Search for the cell housing the specified text and yield its [x, y] center coordinate. 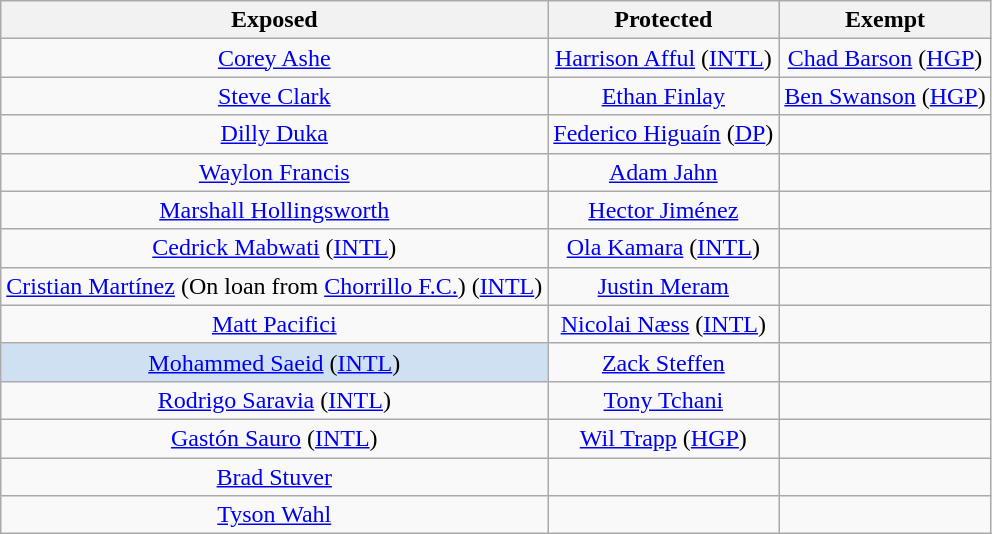
Ben Swanson (HGP) [885, 96]
Hector Jiménez [664, 210]
Exempt [885, 20]
Steve Clark [274, 96]
Wil Trapp (HGP) [664, 438]
Matt Pacifici [274, 324]
Cristian Martínez (On loan from Chorrillo F.C.) (INTL) [274, 286]
Waylon Francis [274, 172]
Dilly Duka [274, 134]
Corey Ashe [274, 58]
Cedrick Mabwati (INTL) [274, 248]
Chad Barson (HGP) [885, 58]
Justin Meram [664, 286]
Brad Stuver [274, 477]
Federico Higuaín (DP) [664, 134]
Tony Tchani [664, 400]
Adam Jahn [664, 172]
Zack Steffen [664, 362]
Tyson Wahl [274, 515]
Harrison Afful (INTL) [664, 58]
Ethan Finlay [664, 96]
Nicolai Næss (INTL) [664, 324]
Marshall Hollingsworth [274, 210]
Gastón Sauro (INTL) [274, 438]
Protected [664, 20]
Ola Kamara (INTL) [664, 248]
Mohammed Saeid (INTL) [274, 362]
Exposed [274, 20]
Rodrigo Saravia (INTL) [274, 400]
